Output the (X, Y) coordinate of the center of the cell containing the given text.  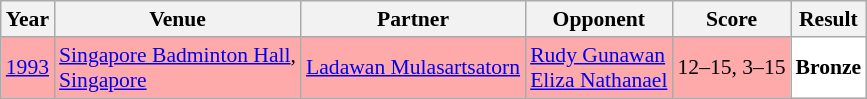
Result (829, 19)
Singapore Badminton Hall,Singapore (178, 68)
Rudy Gunawan Eliza Nathanael (598, 68)
12–15, 3–15 (731, 68)
Opponent (598, 19)
Ladawan Mulasartsatorn (413, 68)
1993 (28, 68)
Venue (178, 19)
Bronze (829, 68)
Score (731, 19)
Year (28, 19)
Partner (413, 19)
